Return [x, y] of the center of cell containing provided text 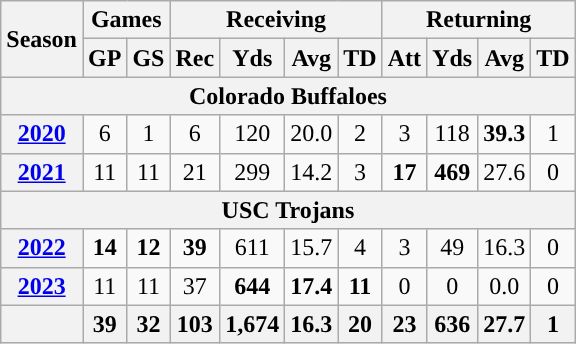
21 [195, 172]
Colorado Buffaloes [288, 96]
12 [148, 248]
37 [195, 286]
14.2 [312, 172]
17 [404, 172]
20.0 [312, 134]
15.7 [312, 248]
49 [452, 248]
118 [452, 134]
Games [126, 20]
636 [452, 324]
USC Trojans [288, 210]
32 [148, 324]
GP [104, 58]
27.6 [504, 172]
Rec [195, 58]
20 [360, 324]
Returning [478, 20]
4 [360, 248]
GS [148, 58]
27.7 [504, 324]
2020 [42, 134]
120 [252, 134]
17.4 [312, 286]
Receiving [276, 20]
Season [42, 39]
1,674 [252, 324]
299 [252, 172]
2021 [42, 172]
39.3 [504, 134]
644 [252, 286]
2022 [42, 248]
0.0 [504, 286]
2 [360, 134]
469 [452, 172]
14 [104, 248]
23 [404, 324]
103 [195, 324]
611 [252, 248]
2023 [42, 286]
Att [404, 58]
